Provide the (x, y) coordinate of the cell's center where the given text is located.  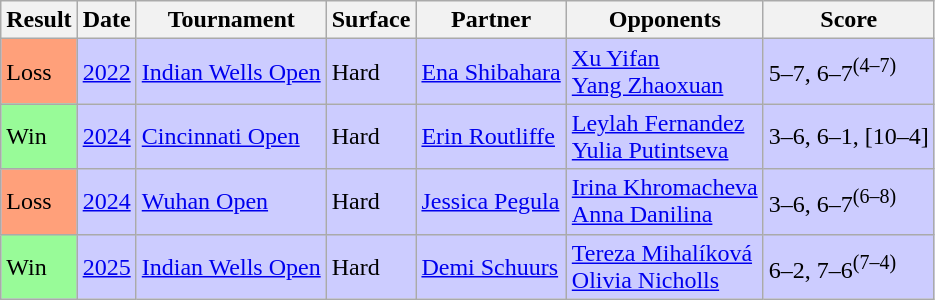
Irina Khromacheva Anna Danilina (664, 202)
3–6, 6–1, [10–4] (848, 136)
3–6, 6–7(6–8) (848, 202)
2022 (106, 72)
Jessica Pegula (491, 202)
Tournament (231, 20)
Partner (491, 20)
Leylah Fernandez Yulia Putintseva (664, 136)
Tereza Mihalíková Olivia Nicholls (664, 266)
Surface (371, 20)
Score (848, 20)
5–7, 6–7(4–7) (848, 72)
Date (106, 20)
Wuhan Open (231, 202)
Erin Routliffe (491, 136)
6–2, 7–6(7–4) (848, 266)
Cincinnati Open (231, 136)
Demi Schuurs (491, 266)
Opponents (664, 20)
Xu Yifan Yang Zhaoxuan (664, 72)
2025 (106, 266)
Result (39, 20)
Ena Shibahara (491, 72)
